From the cell containing the given text, extract its center point as (x, y) coordinate. 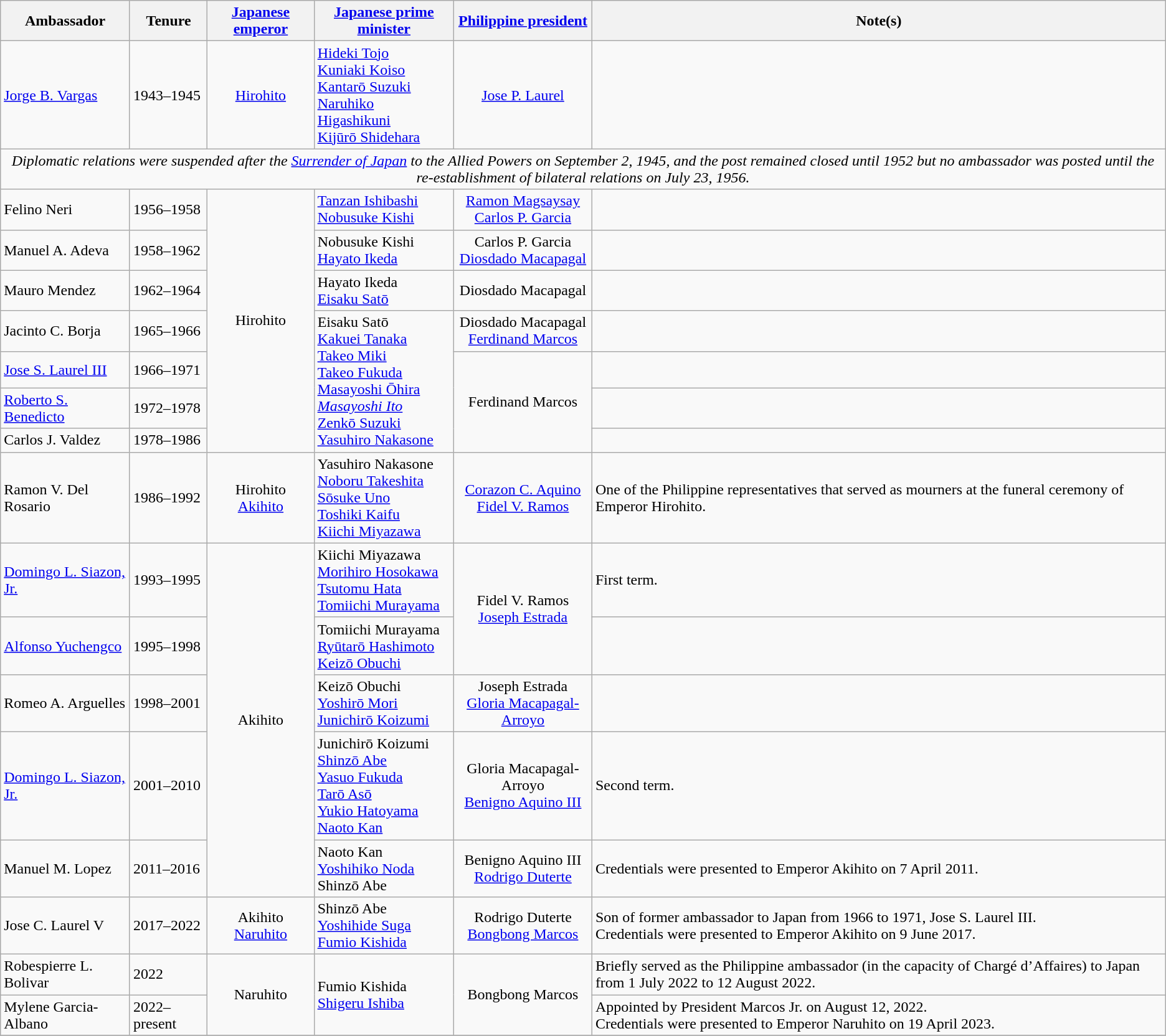
Hayato IkedaEisaku Satō (384, 290)
1943–1945 (168, 95)
Roberto S. Benedicto (65, 408)
Mauro Mendez (65, 290)
2017–2022 (168, 926)
Keizō ObuchiYoshirō MoriJunichirō Koizumi (384, 703)
Jose P. Laurel (523, 95)
Benigno Aquino IIIRodrigo Duterte (523, 868)
Naruhito (260, 995)
Eisaku SatōKakuei TanakaTakeo MikiTakeo FukudaMasayoshi ŌhiraMasayoshi ItoZenkō SuzukiYasuhiro Nakasone (384, 381)
Ramon MagsaysayCarlos P. Garcia (523, 209)
Philippine president (523, 21)
1998–2001 (168, 703)
Joseph EstradaGloria Macapagal-Arroyo (523, 703)
Robespierre L. Bolivar (65, 975)
Carlos P. GarciaDiosdado Macapagal (523, 250)
Manuel M. Lopez (65, 868)
Diosdado MacapagalFerdinand Marcos (523, 331)
Nobusuke KishiHayato Ikeda (384, 250)
One of the Philippine representatives that served as mourners at the funeral ceremony of Emperor Hirohito. (878, 497)
Japanese prime minister (384, 21)
Jose S. Laurel III (65, 370)
1962–1964 (168, 290)
Ferdinand Marcos (523, 402)
Tenure (168, 21)
Bongbong Marcos (523, 995)
1965–1966 (168, 331)
Rodrigo DuterteBongbong Marcos (523, 926)
Corazon C. AquinoFidel V. Ramos (523, 497)
Japanese emperor (260, 21)
1956–1958 (168, 209)
Note(s) (878, 21)
Tomiichi MurayamaRyūtarō HashimotoKeizō Obuchi (384, 646)
2022–present (168, 1015)
Felino Neri (65, 209)
1993–1995 (168, 580)
Yasuhiro NakasoneNoboru TakeshitaSōsuke UnoToshiki KaifuKiichi Miyazawa (384, 497)
HirohitoAkihito (260, 497)
Hideki TojoKuniaki KoisoKantarō SuzukiNaruhiko HigashikuniKijūrō Shidehara (384, 95)
1986–1992 (168, 497)
Ramon V. Del Rosario (65, 497)
Jorge B. Vargas (65, 95)
Appointed by President Marcos Jr. on August 12, 2022.Credentials were presented to Emperor Naruhito on 19 April 2023. (878, 1015)
Alfonso Yuchengco (65, 646)
First term. (878, 580)
1995–1998 (168, 646)
1958–1962 (168, 250)
Mylene Garcia-Albano (65, 1015)
Fidel V. RamosJoseph Estrada (523, 609)
Akihito (260, 720)
Fumio KishidaShigeru Ishiba (384, 995)
2011–2016 (168, 868)
2022 (168, 975)
AkihitoNaruhito (260, 926)
Jacinto C. Borja (65, 331)
Diosdado Macapagal (523, 290)
Gloria Macapagal-ArroyoBenigno Aquino III (523, 786)
Son of former ambassador to Japan from 1966 to 1971, Jose S. Laurel III. Credentials were presented to Emperor Akihito on 9 June 2017. (878, 926)
Second term. (878, 786)
1978–1986 (168, 440)
Jose C. Laurel V (65, 926)
1972–1978 (168, 408)
Romeo A. Arguelles (65, 703)
Junichirō KoizumiShinzō AbeYasuo FukudaTarō AsōYukio HatoyamaNaoto Kan (384, 786)
Naoto KanYoshihiko NodaShinzō Abe (384, 868)
Shinzō AbeYoshihide SugaFumio Kishida (384, 926)
Briefly served as the Philippine ambassador (in the capacity of Chargé d’Affaires) to Japan from 1 July 2022 to 12 August 2022. (878, 975)
Carlos J. Valdez (65, 440)
Kiichi MiyazawaMorihiro HosokawaTsutomu HataTomiichi Murayama (384, 580)
Manuel A. Adeva (65, 250)
Ambassador (65, 21)
2001–2010 (168, 786)
Tanzan IshibashiNobusuke Kishi (384, 209)
1966–1971 (168, 370)
Credentials were presented to Emperor Akihito on 7 April 2011. (878, 868)
